Search for the cell housing the specified text and yield its [x, y] center coordinate. 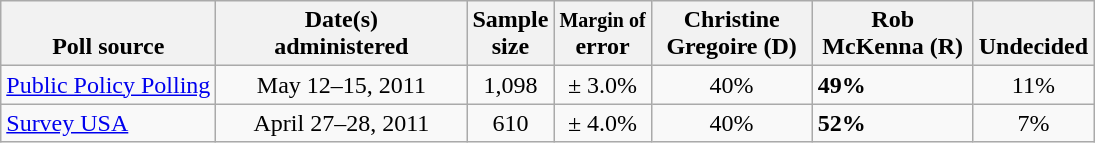
11% [1033, 85]
± 3.0% [602, 85]
Samplesize [510, 34]
610 [510, 123]
Public Policy Polling [108, 85]
May 12–15, 2011 [342, 85]
RobMcKenna (R) [892, 34]
52% [892, 123]
1,098 [510, 85]
49% [892, 85]
Undecided [1033, 34]
April 27–28, 2011 [342, 123]
Poll source [108, 34]
Survey USA [108, 123]
7% [1033, 123]
Date(s)administered [342, 34]
± 4.0% [602, 123]
Margin oferror [602, 34]
ChristineGregoire (D) [732, 34]
